Detect which cell encompasses the target text, then output its [x, y] center coordinate. 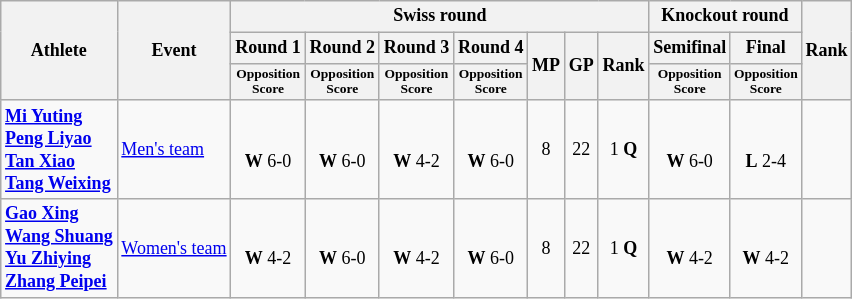
Round 1 [268, 48]
Round 2 [342, 48]
Round 4 [491, 48]
Final [766, 48]
Knockout round [725, 16]
Swiss round [440, 16]
MP [546, 66]
Gao XingWang ShuangYu ZhiyingZhang Peipei [59, 248]
Round 3 [416, 48]
Athlete [59, 50]
GP [581, 66]
Event [174, 50]
Semifinal [690, 48]
L 2-4 [766, 150]
Men's team [174, 150]
Women's team [174, 248]
Mi YutingPeng LiyaoTan XiaoTang Weixing [59, 150]
